Locate the cell with the specified text and output its (X, Y) center coordinate. 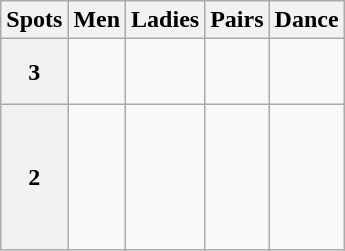
3 (34, 72)
Spots (34, 20)
2 (34, 177)
Men (97, 20)
Ladies (166, 20)
Pairs (237, 20)
Dance (306, 20)
